Search for the cell housing the specified text and yield its (X, Y) center coordinate. 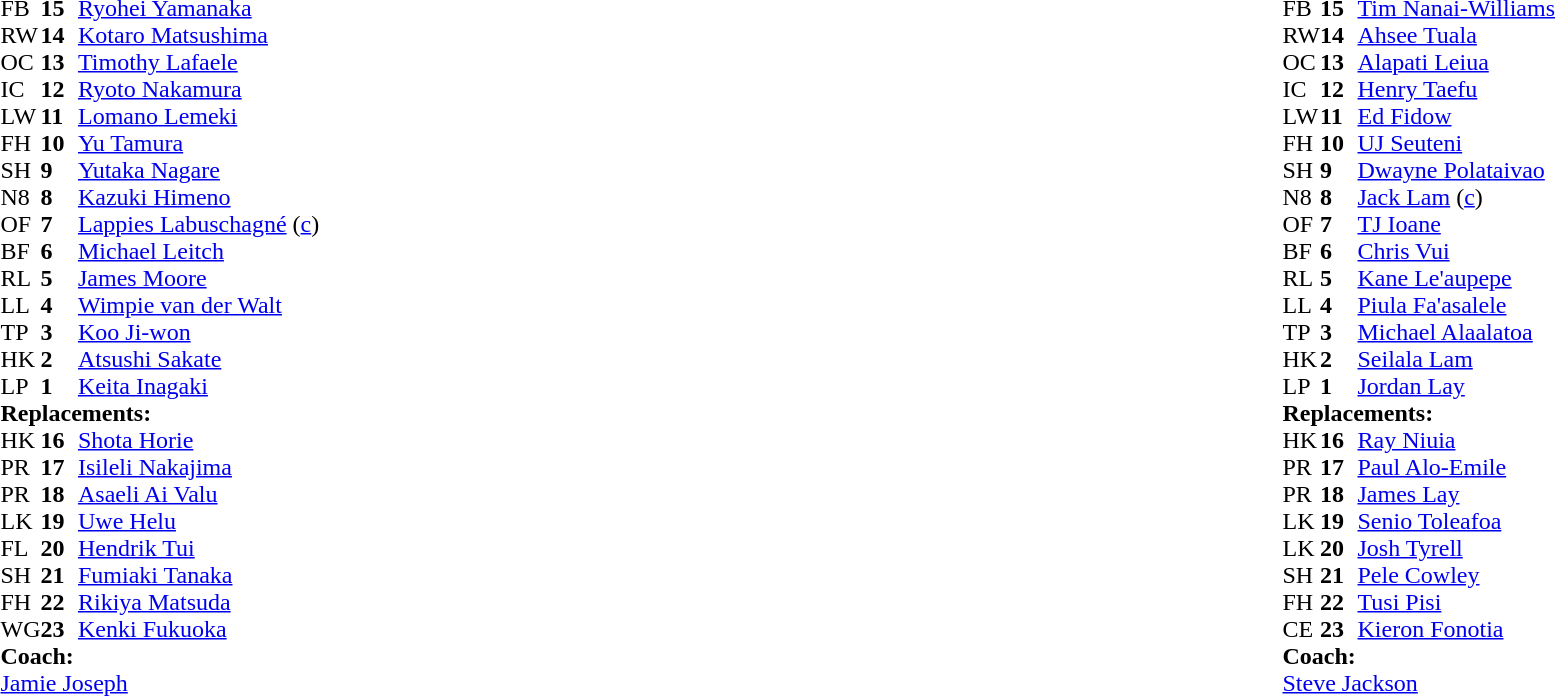
Kenki Fukuoka (198, 630)
Dwayne Polataivao (1456, 170)
UJ Seuteni (1456, 144)
Asaeli Ai Valu (198, 494)
Kazuki Himeno (198, 198)
Senio Toleafoa (1456, 522)
Piula Fa'asalele (1456, 306)
Atsushi Sakate (198, 360)
Kotaro Matsushima (198, 36)
Alapati Leiua (1456, 62)
Rikiya Matsuda (198, 602)
Ryoto Nakamura (198, 90)
Yutaka Nagare (198, 170)
Paul Alo-Emile (1456, 468)
James Moore (198, 278)
Shota Horie (198, 440)
Josh Tyrell (1456, 548)
Ed Fidow (1456, 116)
Henry Taefu (1456, 90)
Kane Le'aupepe (1456, 278)
TJ Ioane (1456, 224)
Jack Lam (c) (1456, 198)
James Lay (1456, 494)
Seilala Lam (1456, 360)
Ahsee Tuala (1456, 36)
Tusi Pisi (1456, 602)
Koo Ji-won (198, 332)
Michael Leitch (198, 252)
Lomano Lemeki (198, 116)
Ray Niuia (1456, 440)
CE (1302, 630)
Keita Inagaki (198, 386)
Timothy Lafaele (198, 62)
Chris Vui (1456, 252)
Lappies Labuschagné (c) (198, 224)
Wimpie van der Walt (198, 306)
Isileli Nakajima (198, 468)
WG (20, 630)
Fumiaki Tanaka (198, 576)
Uwe Helu (198, 522)
FL (20, 548)
Yu Tamura (198, 144)
Jordan Lay (1456, 386)
Kieron Fonotia (1456, 630)
Hendrik Tui (198, 548)
Michael Alaalatoa (1456, 332)
Pele Cowley (1456, 576)
